Return [x, y] of the center of cell containing provided text 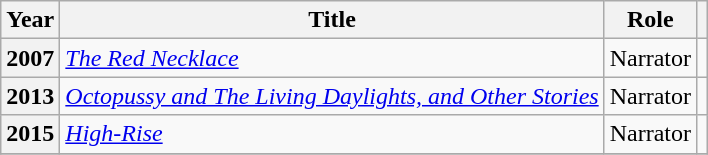
2007 [30, 58]
Year [30, 20]
Octopussy and The Living Daylights, and Other Stories [332, 96]
2015 [30, 134]
2013 [30, 96]
The Red Necklace [332, 58]
Role [650, 20]
Title [332, 20]
High-Rise [332, 134]
